Determine the (x, y) coordinate at the center of the cell enclosing the given text.  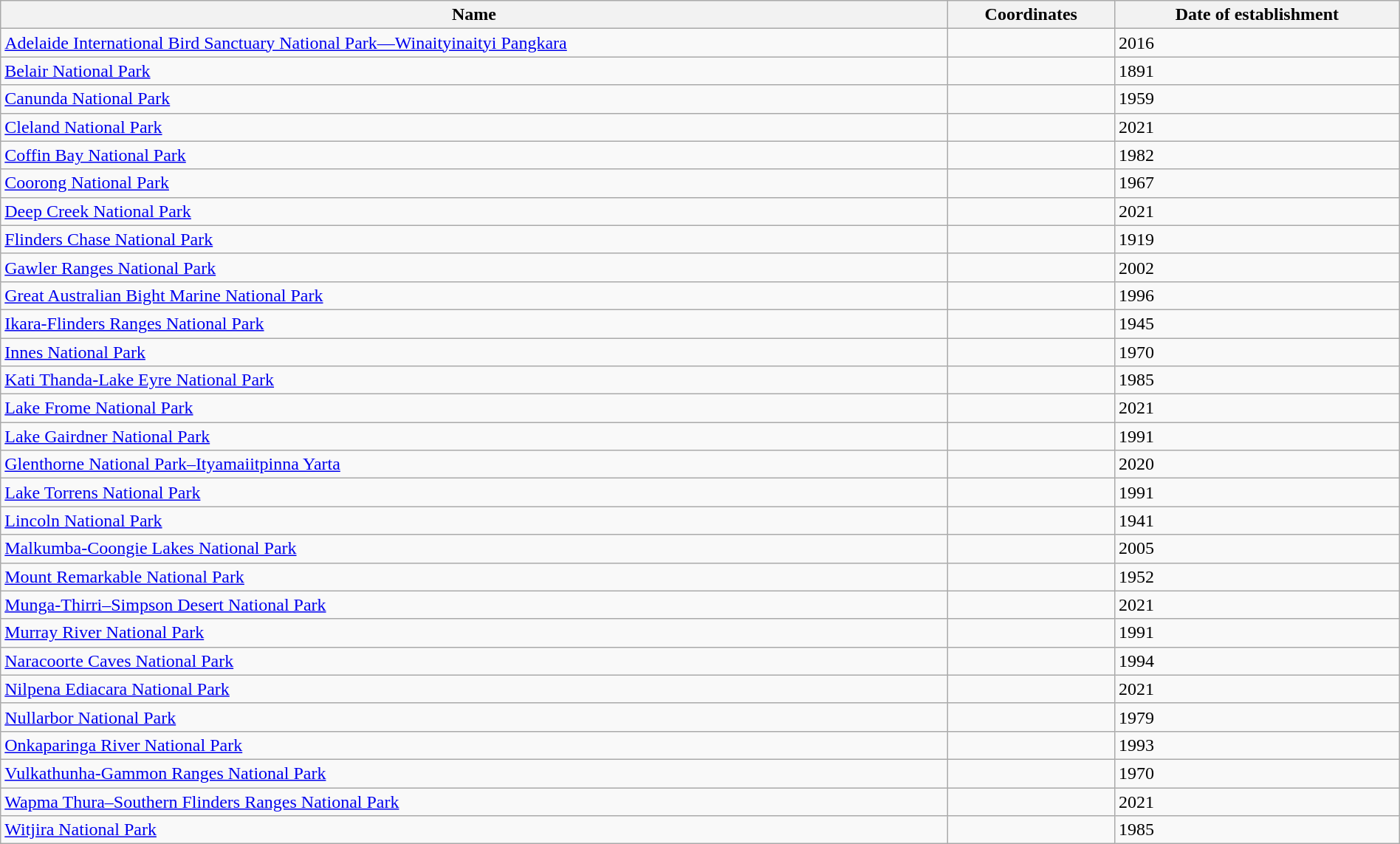
Deep Creek National Park (474, 211)
Lincoln National Park (474, 521)
Date of establishment (1257, 15)
1919 (1257, 239)
2002 (1257, 267)
1979 (1257, 717)
Innes National Park (474, 352)
Ikara-Flinders Ranges National Park (474, 323)
1945 (1257, 323)
Lake Gairdner National Park (474, 436)
Onkaparinga River National Park (474, 745)
Great Australian Bight Marine National Park (474, 295)
1941 (1257, 521)
Witjira National Park (474, 830)
Canunda National Park (474, 99)
Belair National Park (474, 71)
1891 (1257, 71)
1996 (1257, 295)
Murray River National Park (474, 633)
Munga-Thirri–Simpson Desert National Park (474, 605)
Vulkathunha-Gammon Ranges National Park (474, 773)
1982 (1257, 155)
1967 (1257, 183)
Name (474, 15)
Nilpena Ediacara National Park (474, 689)
Coorong National Park (474, 183)
Coordinates (1031, 15)
Cleland National Park (474, 127)
Coffin Bay National Park (474, 155)
2016 (1257, 43)
Flinders Chase National Park (474, 239)
2005 (1257, 549)
Adelaide International Bird Sanctuary National Park—Winaityinaityi Pangkara (474, 43)
1959 (1257, 99)
Malkumba-Coongie Lakes National Park (474, 549)
Glenthorne National Park–Ityamaiitpinna Yarta (474, 464)
Kati Thanda-Lake Eyre National Park (474, 380)
Lake Torrens National Park (474, 493)
1993 (1257, 745)
Mount Remarkable National Park (474, 577)
Lake Frome National Park (474, 408)
1994 (1257, 661)
Nullarbor National Park (474, 717)
Wapma Thura–Southern Flinders Ranges National Park (474, 801)
2020 (1257, 464)
1952 (1257, 577)
Naracoorte Caves National Park (474, 661)
Gawler Ranges National Park (474, 267)
